Detect which cell encompasses the target text, then output its [X, Y] center coordinate. 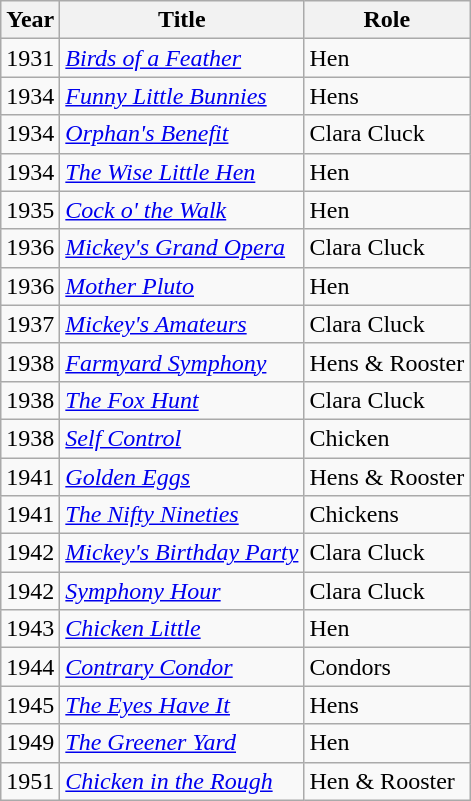
Golden Eggs [182, 477]
The Nifty Nineties [182, 515]
Birds of a Feather [182, 58]
Mother Pluto [182, 286]
The Wise Little Hen [182, 172]
Chickens [387, 515]
Orphan's Benefit [182, 134]
Chicken Little [182, 629]
Chicken in the Rough [182, 781]
Year [30, 20]
1943 [30, 629]
Chicken [387, 438]
1949 [30, 743]
Title [182, 20]
Condors [387, 667]
1937 [30, 324]
1945 [30, 705]
Cock o' the Walk [182, 210]
The Eyes Have It [182, 705]
The Greener Yard [182, 743]
1931 [30, 58]
Contrary Condor [182, 667]
Farmyard Symphony [182, 362]
Symphony Hour [182, 591]
The Fox Hunt [182, 400]
Self Control [182, 438]
1944 [30, 667]
1951 [30, 781]
Hen & Rooster [387, 781]
Mickey's Birthday Party [182, 553]
Funny Little Bunnies [182, 96]
Mickey's Grand Opera [182, 248]
Mickey's Amateurs [182, 324]
Role [387, 20]
1935 [30, 210]
